Return (X, Y) of the center of cell containing provided text 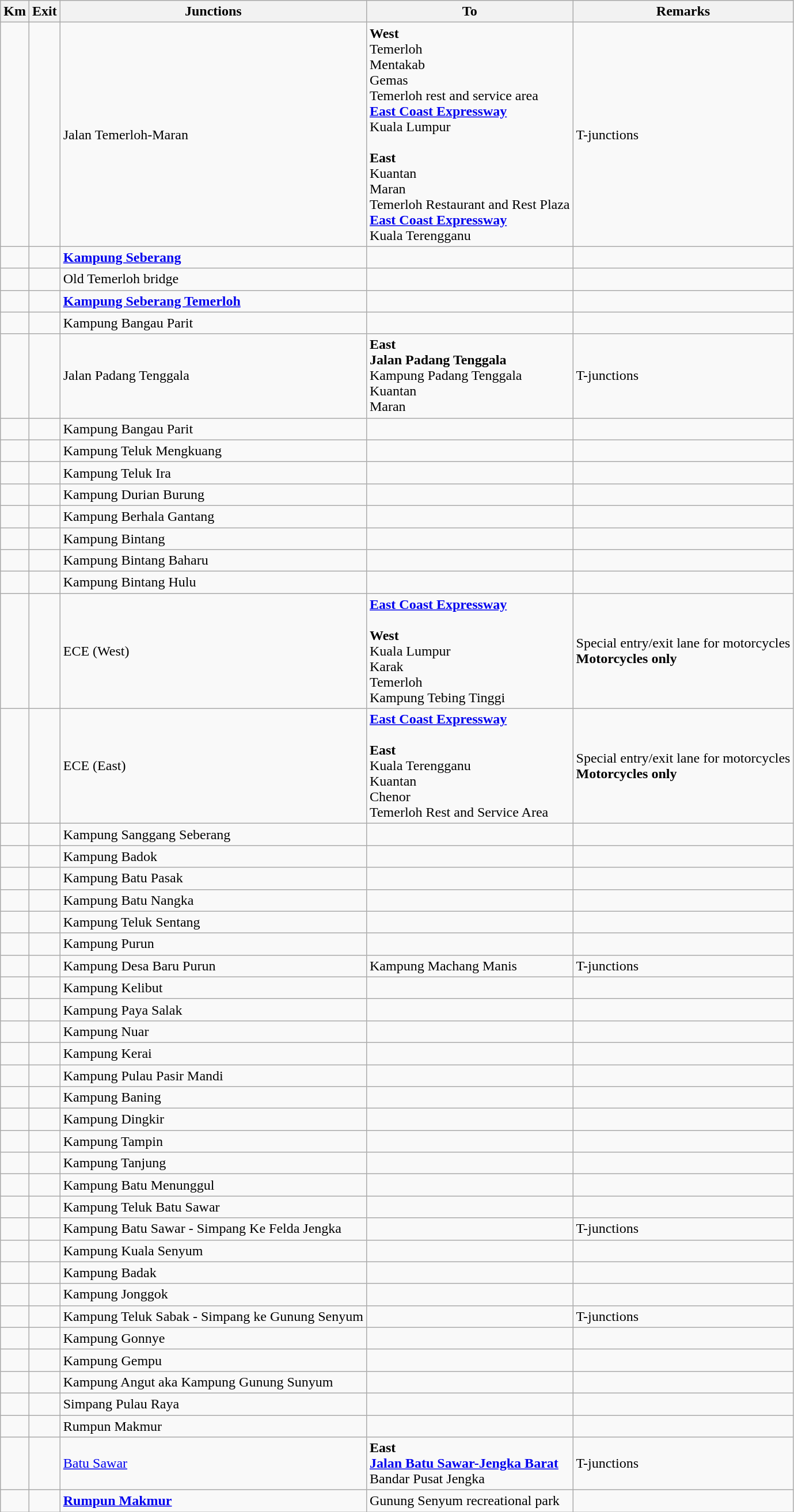
Kampung Tampin (213, 1141)
To (470, 12)
Jalan Padang Tenggala (213, 376)
Kampung Angut aka Kampung Gunung Sunyum (213, 1382)
Kampung Purun (213, 944)
Kampung Kerai (213, 1053)
Kampung Batu Menunggul (213, 1185)
Junctions (213, 12)
Jalan Temerloh-Maran (213, 135)
EastJalan Padang TenggalaKampung Padang Tenggala Kuantan Maran (470, 376)
Kampung Gonnye (213, 1338)
Kampung Machang Manis (470, 966)
Kampung Baning (213, 1098)
ECE (West) (213, 651)
Kampung Teluk Batu Sawar (213, 1207)
East Jalan Batu Sawar-Jengka BaratBandar Pusat Jengka (470, 1464)
Km (15, 12)
Kampung Nuar (213, 1031)
Kampung Berhala Gantang (213, 516)
Kampung Jonggok (213, 1294)
Kampung Badak (213, 1273)
Exit (44, 12)
Kampung Teluk Sabak - Simpang ke Gunung Senyum (213, 1316)
Kampung Bintang (213, 538)
Kampung Sanggang Seberang (213, 835)
Simpang Pulau Raya (213, 1404)
Kampung Batu Pasak (213, 878)
Kampung Teluk Ira (213, 473)
Kampung Desa Baru Purun (213, 966)
East Coast ExpresswayWestKuala LumpurKarakTemerlohKampung Tebing Tinggi (470, 651)
Kampung Pulau Pasir Mandi (213, 1076)
Kampung Batu Nangka (213, 900)
Kampung Teluk Sentang (213, 922)
Batu Sawar (213, 1464)
Kampung Paya Salak (213, 1010)
ECE (East) (213, 766)
Gunung Senyum recreational park (470, 1501)
Remarks (683, 12)
Kampung Seberang Temerloh (213, 301)
Kampung Bintang Hulu (213, 582)
Kampung Badok (213, 856)
Kampung Durian Burung (213, 494)
Kampung Batu Sawar - Simpang Ke Felda Jengka (213, 1229)
Kampung Seberang (213, 257)
Kampung Kelibut (213, 988)
Kampung Dingkir (213, 1119)
Kampung Kuala Senyum (213, 1251)
Kampung Tanjung (213, 1163)
Old Temerloh bridge (213, 279)
Kampung Gempu (213, 1360)
Kampung Teluk Mengkuang (213, 451)
Kampung Bintang Baharu (213, 561)
East Coast ExpresswayEastKuala TerengganuKuantanChenor Temerloh Rest and Service Area (470, 766)
